Find where the given text appears and provide that cell's center as [X, Y] coordinate. 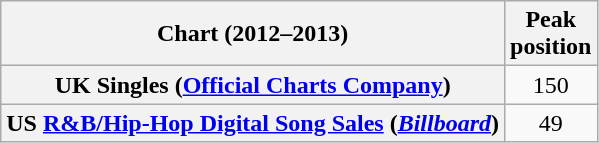
150 [551, 85]
Peakposition [551, 34]
49 [551, 123]
UK Singles (Official Charts Company) [253, 85]
US R&B/Hip-Hop Digital Song Sales (Billboard) [253, 123]
Chart (2012–2013) [253, 34]
